Return (X, Y) of the center of cell containing provided text 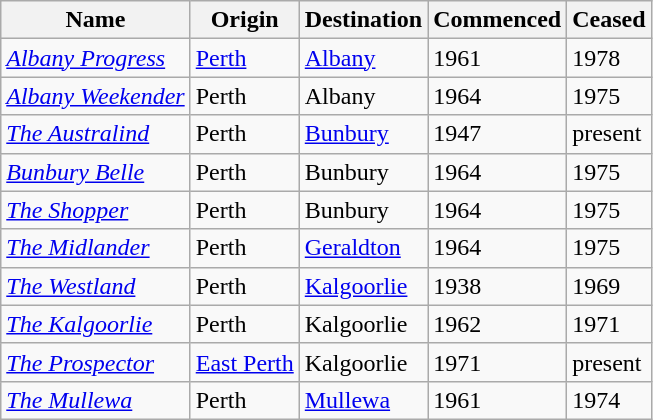
The Kalgoorlie (96, 324)
The Prospector (96, 362)
Origin (244, 20)
Ceased (609, 20)
Destination (363, 20)
The Mullewa (96, 400)
East Perth (244, 362)
1978 (609, 58)
1938 (498, 286)
Bunbury Belle (96, 172)
Geraldton (363, 248)
1947 (498, 134)
Commenced (498, 20)
Mullewa (363, 400)
1962 (498, 324)
Name (96, 20)
1974 (609, 400)
The Midlander (96, 248)
The Australind (96, 134)
The Shopper (96, 210)
Albany Weekender (96, 96)
1969 (609, 286)
The Westland (96, 286)
Albany Progress (96, 58)
